Detect which cell encompasses the target text, then output its (x, y) center coordinate. 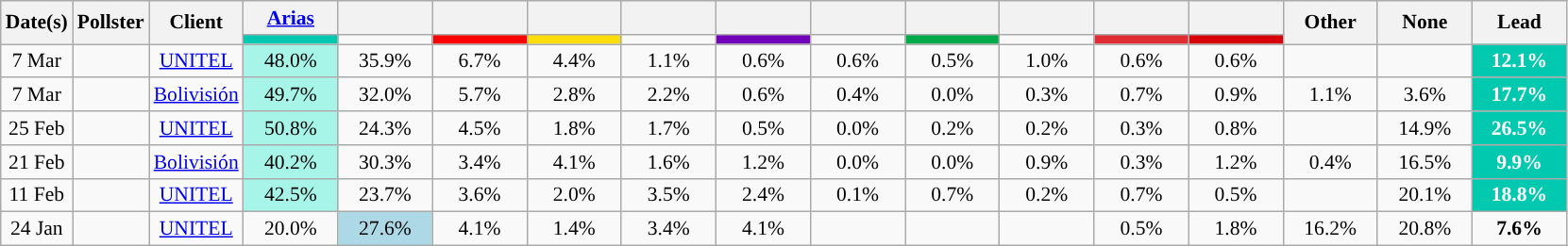
24.3% (385, 128)
Lead (1519, 23)
1.4% (574, 229)
35.9% (385, 61)
32.0% (385, 95)
12.1% (1519, 61)
50.8% (291, 128)
1.6% (668, 162)
1.7% (668, 128)
24 Jan (37, 229)
16.5% (1425, 162)
17.7% (1519, 95)
4.4% (574, 61)
6.7% (480, 61)
2.2% (668, 95)
21 Feb (37, 162)
18.8% (1519, 195)
5.7% (480, 95)
Date(s) (37, 23)
9.9% (1519, 162)
0.8% (1236, 128)
14.9% (1425, 128)
49.7% (291, 95)
2.8% (574, 95)
Client (196, 23)
26.5% (1519, 128)
27.6% (385, 229)
16.2% (1330, 229)
4.5% (480, 128)
20.8% (1425, 229)
30.3% (385, 162)
25 Feb (37, 128)
20.1% (1425, 195)
23.7% (385, 195)
2.0% (574, 195)
11 Feb (37, 195)
Other (1330, 23)
0.1% (858, 195)
20.0% (291, 229)
3.5% (668, 195)
1.0% (1047, 61)
None (1425, 23)
2.4% (763, 195)
Pollster (111, 23)
Arias (291, 18)
48.0% (291, 61)
7.6% (1519, 229)
40.2% (291, 162)
42.5% (291, 195)
